Capture the cell that displays the provided text and extract its (X, Y) central coordinate. 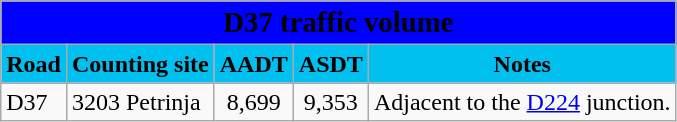
9,353 (330, 102)
ASDT (330, 64)
3203 Petrinja (140, 102)
D37 (34, 102)
Adjacent to the D224 junction. (522, 102)
Counting site (140, 64)
8,699 (254, 102)
Notes (522, 64)
D37 traffic volume (338, 23)
Road (34, 64)
AADT (254, 64)
